Locate the cell with the specified text and output its [X, Y] center coordinate. 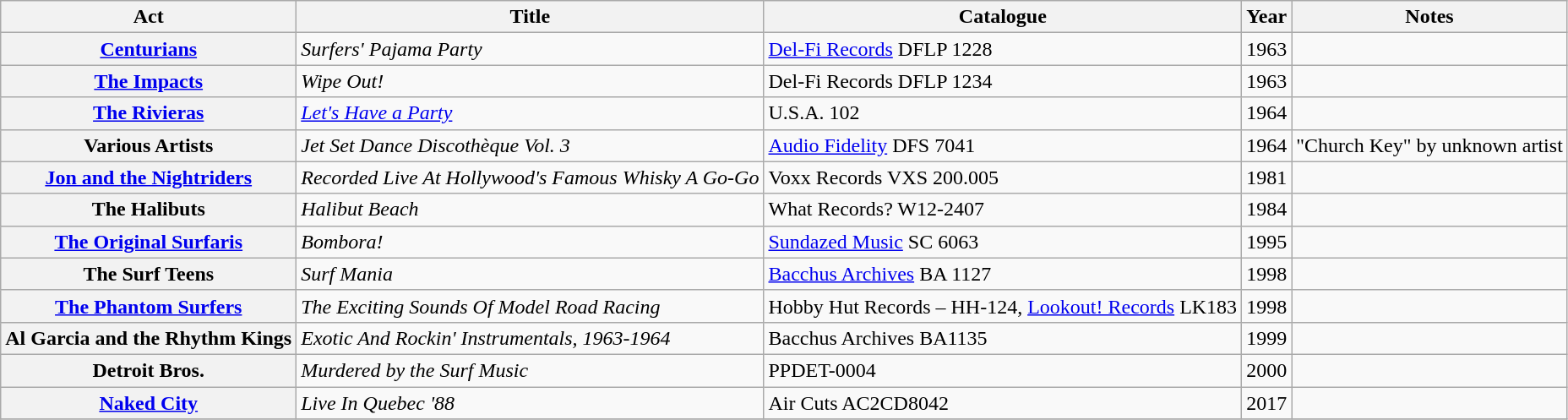
Various Artists [149, 145]
Jon and the Nightriders [149, 177]
Bacchus Archives BA1135 [1003, 338]
"Church Key" by unknown artist [1429, 145]
The Impacts [149, 81]
Act [149, 17]
Bombora! [531, 242]
1984 [1267, 210]
Hobby Hut Records – HH-124, Lookout! Records LK183 [1003, 306]
Surfers' Pajama Party [531, 49]
Let's Have a Party [531, 113]
1995 [1267, 242]
Jet Set Dance Discothèque Vol. 3 [531, 145]
Audio Fidelity DFS 7041 [1003, 145]
Del-Fi Records DFLP 1228 [1003, 49]
2017 [1267, 403]
The Phantom Surfers [149, 306]
The Original Surfaris [149, 242]
Recorded Live At Hollywood's Famous Whisky A Go-Go [531, 177]
Halibut Beach [531, 210]
Centurians [149, 49]
Air Cuts AC2CD8042 [1003, 403]
Del-Fi Records DFLP 1234 [1003, 81]
PPDET-0004 [1003, 370]
Catalogue [1003, 17]
Murdered by the Surf Music [531, 370]
Year [1267, 17]
1981 [1267, 177]
The Rivieras [149, 113]
What Records? W12-2407 [1003, 210]
Bacchus Archives BA 1127 [1003, 274]
The Exciting Sounds Of Model Road Racing [531, 306]
2000 [1267, 370]
Live In Quebec '88 [531, 403]
Al Garcia and the Rhythm Kings [149, 338]
Naked City [149, 403]
The Surf Teens [149, 274]
Wipe Out! [531, 81]
Surf Mania [531, 274]
Notes [1429, 17]
Sundazed Music SC 6063 [1003, 242]
Voxx Records VXS 200.005 [1003, 177]
Title [531, 17]
Detroit Bros. [149, 370]
1999 [1267, 338]
Exotic And Rockin' Instrumentals, 1963-1964 [531, 338]
The Halibuts [149, 210]
U.S.A. 102 [1003, 113]
